Search for the cell housing the specified text and yield its (X, Y) center coordinate. 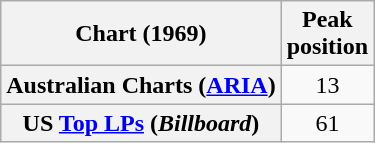
13 (327, 85)
Peak position (327, 34)
US Top LPs (Billboard) (141, 123)
61 (327, 123)
Chart (1969) (141, 34)
Australian Charts (ARIA) (141, 85)
